Output the [X, Y] coordinate of the center of the cell containing the given text.  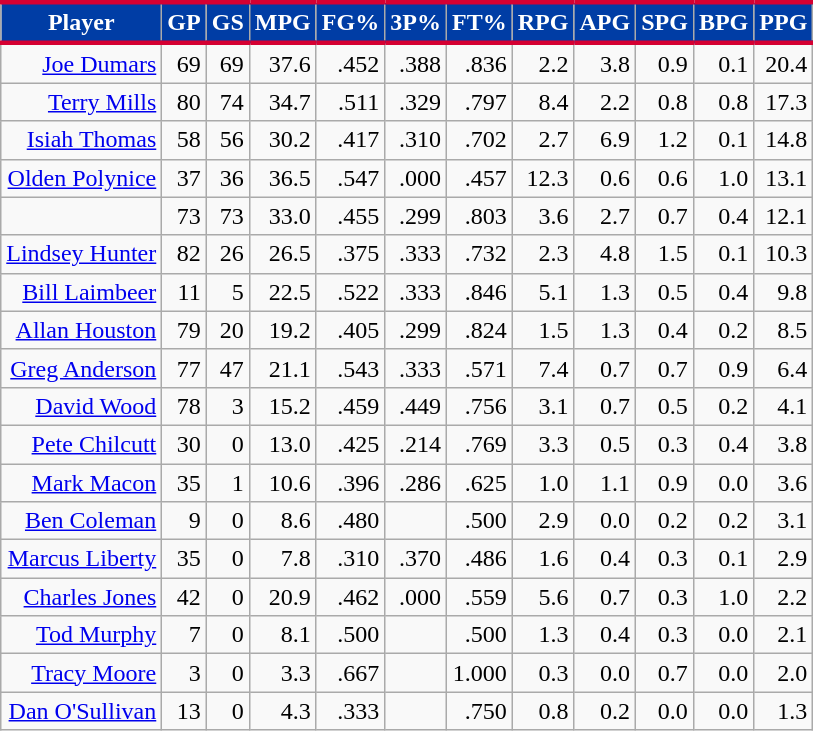
FT% [479, 22]
8.5 [784, 330]
Tracy Moore [82, 673]
26 [228, 254]
74 [228, 102]
Marcus Liberty [82, 559]
SPG [665, 22]
.462 [350, 597]
.750 [479, 711]
Joe Dumars [82, 63]
.452 [350, 63]
47 [228, 368]
.702 [479, 140]
7.4 [543, 368]
Bill Laimbeer [82, 292]
1.1 [605, 483]
.486 [479, 559]
.449 [416, 406]
2.1 [784, 635]
30.2 [282, 140]
Ben Coleman [82, 521]
PPG [784, 22]
21.1 [282, 368]
36.5 [282, 178]
42 [184, 597]
GS [228, 22]
RPG [543, 22]
2.0 [784, 673]
GP [184, 22]
1.000 [479, 673]
FG% [350, 22]
8.6 [282, 521]
80 [184, 102]
6.4 [784, 368]
11 [184, 292]
.459 [350, 406]
12.3 [543, 178]
Charles Jones [82, 597]
20.4 [784, 63]
BPG [723, 22]
Mark Macon [82, 483]
3P% [416, 22]
.803 [479, 216]
.457 [479, 178]
.756 [479, 406]
.797 [479, 102]
.543 [350, 368]
2.3 [543, 254]
78 [184, 406]
20.9 [282, 597]
Tod Murphy [82, 635]
1.6 [543, 559]
14.8 [784, 140]
.388 [416, 63]
17.3 [784, 102]
1 [228, 483]
77 [184, 368]
Olden Polynice [82, 178]
.375 [350, 254]
.824 [479, 330]
5.1 [543, 292]
.511 [350, 102]
.396 [350, 483]
.547 [350, 178]
8.1 [282, 635]
David Wood [82, 406]
.455 [350, 216]
36 [228, 178]
APG [605, 22]
.425 [350, 444]
10.3 [784, 254]
82 [184, 254]
.405 [350, 330]
7.8 [282, 559]
.846 [479, 292]
.559 [479, 597]
.732 [479, 254]
.329 [416, 102]
22.5 [282, 292]
Greg Anderson [82, 368]
.522 [350, 292]
58 [184, 140]
.667 [350, 673]
Isiah Thomas [82, 140]
Pete Chilcutt [82, 444]
13 [184, 711]
.214 [416, 444]
.625 [479, 483]
Terry Mills [82, 102]
34.7 [282, 102]
Allan Houston [82, 330]
15.2 [282, 406]
.286 [416, 483]
79 [184, 330]
Player [82, 22]
4.1 [784, 406]
5 [228, 292]
MPG [282, 22]
26.5 [282, 254]
9 [184, 521]
.480 [350, 521]
4.3 [282, 711]
.836 [479, 63]
9.8 [784, 292]
Lindsey Hunter [82, 254]
20 [228, 330]
4.8 [605, 254]
7 [184, 635]
33.0 [282, 216]
6.9 [605, 140]
13.1 [784, 178]
Dan O'Sullivan [82, 711]
13.0 [282, 444]
.370 [416, 559]
.417 [350, 140]
19.2 [282, 330]
.769 [479, 444]
1.2 [665, 140]
10.6 [282, 483]
5.6 [543, 597]
37.6 [282, 63]
37 [184, 178]
30 [184, 444]
.571 [479, 368]
12.1 [784, 216]
56 [228, 140]
8.4 [543, 102]
